For the text-containing cell, return its midpoint in [x, y] coordinate format. 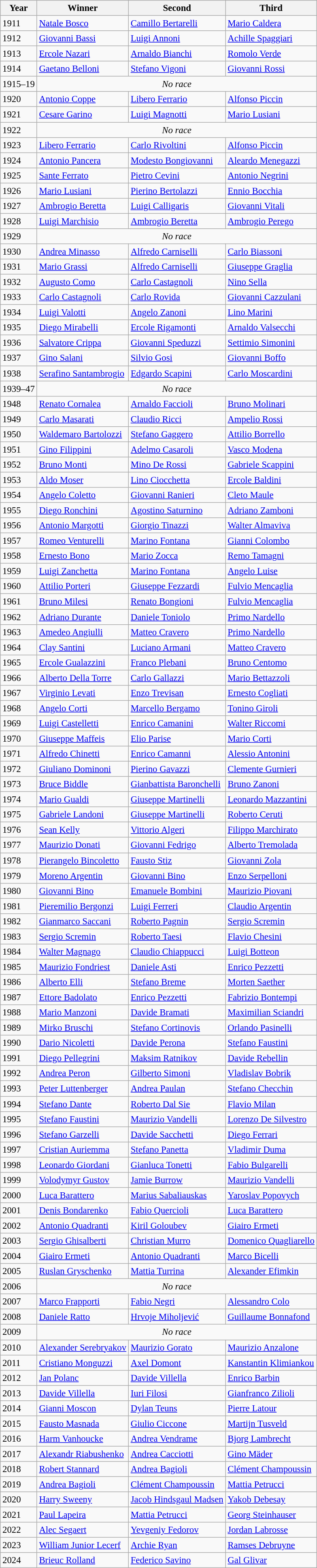
Jordan Labrosse [271, 1530]
Second [177, 8]
1997 [19, 1149]
Alessio Antonini [271, 754]
1971 [19, 754]
Andrea Peron [83, 1073]
Maksim Ratnikov [177, 1058]
1951 [19, 449]
Lino Ciocchetta [177, 480]
1983 [19, 936]
Winner [83, 8]
Ampelio Rossi [271, 419]
1912 [19, 38]
Adriano Durante [83, 617]
Camillo Bertarelli [177, 23]
1958 [19, 556]
Cristiano Monguzzi [83, 1363]
Stefano Panetta [177, 1149]
Gaetano Belloni [83, 69]
Ernesto Bono [83, 556]
1990 [19, 1043]
Adriano Zamboni [271, 511]
Enrico Camanni [177, 754]
Giuseppe Graglia [271, 267]
Vladislav Bobrik [271, 1073]
Maurizio Piovani [271, 891]
Giovanni Vitali [271, 206]
Davide Rebellin [271, 1058]
Enzo Serpelloni [271, 876]
Maurizio Anzalone [271, 1347]
Achille Spaggiari [271, 38]
Giovanni Zola [271, 860]
Roberto Pagnin [177, 921]
2020 [19, 1500]
Marco Frapporti [83, 1302]
Sante Ferrato [83, 175]
1932 [19, 282]
Maurizio Fondriest [83, 967]
1931 [19, 267]
Giovanni Boffo [271, 358]
1957 [19, 541]
Clemente Gurnieri [271, 769]
Vasco Modena [271, 449]
Bruno Molinari [271, 404]
1948 [19, 404]
Harm Vanhoucke [83, 1439]
Mario Corti [271, 738]
Pietro Cevini [177, 175]
1981 [19, 906]
Mino De Rossi [177, 465]
Jan Polanc [83, 1378]
Natale Bosco [83, 23]
Arnaldo Faccioli [177, 404]
1926 [19, 191]
Gianfranco Zilioli [271, 1393]
1986 [19, 982]
Aleardo Menegazzi [271, 160]
Giovanni Speduzzi [177, 343]
Alec Segaert [83, 1530]
1936 [19, 343]
Walter Riccomi [271, 723]
Angelo Corti [83, 708]
Maurizio Gorato [177, 1347]
1959 [19, 571]
Georg Steinhauser [271, 1515]
Flavio Chesini [271, 936]
1968 [19, 708]
Davide Bramati [177, 1013]
Adelmo Casaroli [177, 449]
Arnaldo Valsecchi [271, 328]
Pieremilio Bergonzi [83, 906]
1922 [19, 130]
2017 [19, 1454]
Stefano Gaggero [177, 434]
1985 [19, 967]
Mattia Turrina [177, 1271]
1952 [19, 465]
Bruno Centomo [271, 662]
1925 [19, 175]
Flavio Milan [271, 1104]
Ambrogio Perego [271, 221]
1994 [19, 1104]
Kiril Goloubev [177, 1225]
Jacob Hindsgaul Madsen [177, 1500]
2018 [19, 1469]
1934 [19, 313]
Lino Marini [271, 313]
Filippo Marchirato [271, 830]
Archie Ryan [177, 1545]
Orlando Pasinelli [271, 1028]
1960 [19, 587]
Ercole Baldini [271, 480]
1937 [19, 358]
Gianluca Tonetti [177, 1165]
1962 [19, 617]
1995 [19, 1119]
1914 [19, 69]
Vladimir Duma [271, 1149]
Davide Perona [177, 1043]
2019 [19, 1485]
1930 [19, 251]
Ramses Debruyne [271, 1545]
Gino Mäder [271, 1454]
Marco Bicelli [271, 1256]
1993 [19, 1089]
2012 [19, 1378]
Giovanni Cazzulani [271, 297]
1973 [19, 784]
Nino Sella [271, 282]
2009 [19, 1332]
Lorenzo De Silvestro [271, 1119]
Ercole Nazari [83, 54]
Attilio Borrello [271, 434]
Carlo Biassoni [271, 251]
Virginio Levati [83, 693]
1949 [19, 419]
1975 [19, 815]
2010 [19, 1347]
1980 [19, 891]
Emanuele Bombini [177, 891]
Guillaume Bonnafond [271, 1317]
1999 [19, 1180]
Tonino Giroli [271, 708]
Stefano Cortinovis [177, 1028]
Luciano Armani [177, 647]
1935 [19, 328]
Fausto Masnada [83, 1423]
2006 [19, 1287]
Mario Caldera [271, 23]
Peter Luttenberger [83, 1089]
Ercole Rigamonti [177, 328]
Hrvoje Miholjević [177, 1317]
Clay Santini [83, 647]
Daniele Ratto [83, 1317]
Year [19, 8]
Antonio Pancera [83, 160]
Giulio Ciccone [177, 1423]
Roberto Taesi [177, 936]
2023 [19, 1545]
Maurizio Donati [83, 845]
Renato Bongioni [177, 602]
Mario Zocca [177, 556]
Amedeo Angiulli [83, 632]
Gabriele Scappini [271, 465]
Gino Salani [83, 358]
Bruno Monti [83, 465]
Jamie Burrow [177, 1180]
Bruno Zanoni [271, 784]
Alessandro Colo [271, 1302]
Gino Filippini [83, 449]
Luigi Valotti [83, 313]
Harry Sweeny [83, 1500]
Enrico Camanini [177, 723]
2004 [19, 1256]
1978 [19, 860]
2013 [19, 1393]
Carlo Rivoltini [177, 145]
2003 [19, 1241]
Elio Parise [177, 738]
Domenico Quagliarello [271, 1241]
Davide Sacchetti [177, 1134]
1976 [19, 830]
Walter Almaviva [271, 526]
Roberto Dal Sie [177, 1104]
Ernesto Cogliati [271, 693]
Aldo Moser [83, 480]
Serafino Santambrogio [83, 373]
Angelo Coletto [83, 495]
Denis Bondarenko [83, 1211]
Giovanni Bassi [83, 38]
Gianmarco Saccani [83, 921]
Fabio Negri [177, 1302]
Antonio Negrini [271, 175]
Mario Grassi [83, 267]
1996 [19, 1134]
Alberto Elli [83, 982]
Fabio Bulgarelli [271, 1165]
Giovanni Ranieri [177, 495]
Ercole Gualazzini [83, 662]
Andrea Vendrame [177, 1439]
1913 [19, 54]
1928 [19, 221]
1970 [19, 738]
Cesare Garino [83, 115]
Ettore Badolato [83, 998]
1992 [19, 1073]
Carlo Rovida [177, 297]
Volodymyr Gustov [83, 1180]
Angelo Luise [271, 571]
Daniele Asti [177, 967]
Vittorio Algeri [177, 830]
2001 [19, 1211]
1974 [19, 800]
2016 [19, 1439]
Marcello Bergamo [177, 708]
Dylan Teuns [177, 1408]
1977 [19, 845]
Claudio Chiappucci [177, 952]
Christian Murro [177, 1241]
Diego Ferrari [271, 1134]
Mario Manzoni [83, 1013]
1967 [19, 693]
Gianbattista Baronchelli [177, 784]
Giorgio Tinazzi [177, 526]
1955 [19, 511]
Marius Sabaliauskas [177, 1195]
Alfredo Chinetti [83, 754]
2000 [19, 1195]
1991 [19, 1058]
1989 [19, 1028]
1929 [19, 236]
Luigi Ferreri [177, 906]
Carlo Gallazzi [177, 678]
1911 [19, 23]
1998 [19, 1165]
1984 [19, 952]
Maximilian Sciandri [271, 1013]
Romeo Venturelli [83, 541]
Agostino Saturnino [177, 511]
Silvio Gosi [177, 358]
Cleto Maule [271, 495]
1988 [19, 1013]
Alberto Tremolada [271, 845]
Gianni Moscon [83, 1408]
Andrea Minasso [83, 251]
Carlo Masarati [83, 419]
Stefano Checchin [271, 1089]
Stefano Dante [83, 1104]
Angelo Zanoni [177, 313]
Waldemaro Bartolozzi [83, 434]
Ruslan Gryschenko [83, 1271]
Antonio Coppe [83, 99]
Luigi Castelletti [83, 723]
1938 [19, 373]
Stefano Vigoni [177, 69]
2021 [19, 1515]
Giovanni Rossi [271, 69]
Edgardo Scapini [177, 373]
1953 [19, 480]
Salvatore Crippa [83, 343]
Yevgeniy Fedorov [177, 1530]
Claudio Argentin [271, 906]
Sergio Ghisalberti [83, 1241]
Alexander Serebryakov [83, 1347]
Stefano Garzelli [83, 1134]
1963 [19, 632]
Luigi Magnotti [177, 115]
1961 [19, 602]
Renato Cornalea [83, 404]
William Junior Lecerf [83, 1545]
Luigi Calligaris [177, 206]
Remo Tamagni [271, 556]
Roberto Ceruti [271, 815]
Settimio Simonini [271, 343]
1927 [19, 206]
Fabio Quercioli [177, 1211]
1982 [19, 921]
2015 [19, 1423]
1950 [19, 434]
Luigi Botteon [271, 952]
Pierino Gavazzi [177, 769]
Mirko Bruschi [83, 1028]
Alexandr Riabushenko [83, 1454]
1923 [19, 145]
Arnaldo Bianchi [177, 54]
Gabriele Landoni [83, 815]
1987 [19, 998]
Bruce Biddle [83, 784]
Mario Gualdi [83, 800]
Kanstantin Klimiankou [271, 1363]
Martijn Tusveld [271, 1423]
1979 [19, 876]
1915–19 [19, 84]
Dario Nicoletti [83, 1043]
Morten Saether [271, 982]
Enrico Barbin [271, 1378]
Enzo Trevisan [177, 693]
2007 [19, 1302]
Stefano Breme [177, 982]
1954 [19, 495]
1920 [19, 99]
Pierangelo Bincoletto [83, 860]
Third [271, 8]
Franco Plebani [177, 662]
Gilberto Simoni [177, 1073]
Daniele Toniolo [177, 617]
1921 [19, 115]
Claudio Ricci [177, 419]
Ennio Bocchia [271, 191]
Gianni Colombo [271, 541]
1933 [19, 297]
Diego Ronchini [83, 511]
Cristian Auriemma [83, 1149]
Modesto Bongiovanni [177, 160]
1939–47 [19, 389]
1964 [19, 647]
1966 [19, 678]
Alexander Efimkin [271, 1271]
Giuseppe Fezzardi [177, 587]
Giuliano Dominoni [83, 769]
1972 [19, 769]
Attilio Porteri [83, 587]
Fabrizio Bontempi [271, 998]
Iuri Filosi [177, 1393]
Luigi Annoni [177, 38]
2022 [19, 1530]
Pierre Latour [271, 1408]
Moreno Argentin [83, 876]
Antonio Margotti [83, 526]
Luigi Zanchetta [83, 571]
Andrea Paulan [177, 1089]
Pierino Bertolazzi [177, 191]
Robert Stannard [83, 1469]
Sean Kelly [83, 830]
Giuseppe Maffeis [83, 738]
Bjorg Lambrecht [271, 1439]
2005 [19, 1271]
Fausto Stiz [177, 860]
Bruno Milesi [83, 602]
Walter Magnago [83, 952]
Andrea Cacciotti [177, 1454]
Yaroslav Popovych [271, 1195]
1965 [19, 662]
Diego Mirabelli [83, 328]
Axel Domont [177, 1363]
Luigi Marchisio [83, 221]
Leonardo Giordani [83, 1165]
Augusto Como [83, 282]
1956 [19, 526]
Diego Pellegrini [83, 1058]
1924 [19, 160]
Paul Lapeira [83, 1515]
Romolo Verde [271, 54]
Giovanni Fedrigo [177, 845]
Mario Bettazzoli [271, 678]
Leonardo Mazzantini [271, 800]
2014 [19, 1408]
Alberto Della Torre [83, 678]
2008 [19, 1317]
Carlo Moscardini [271, 373]
Yakob Debesay [271, 1500]
1969 [19, 723]
2002 [19, 1225]
2011 [19, 1363]
